From the cell containing the given text, extract its center point as [x, y] coordinate. 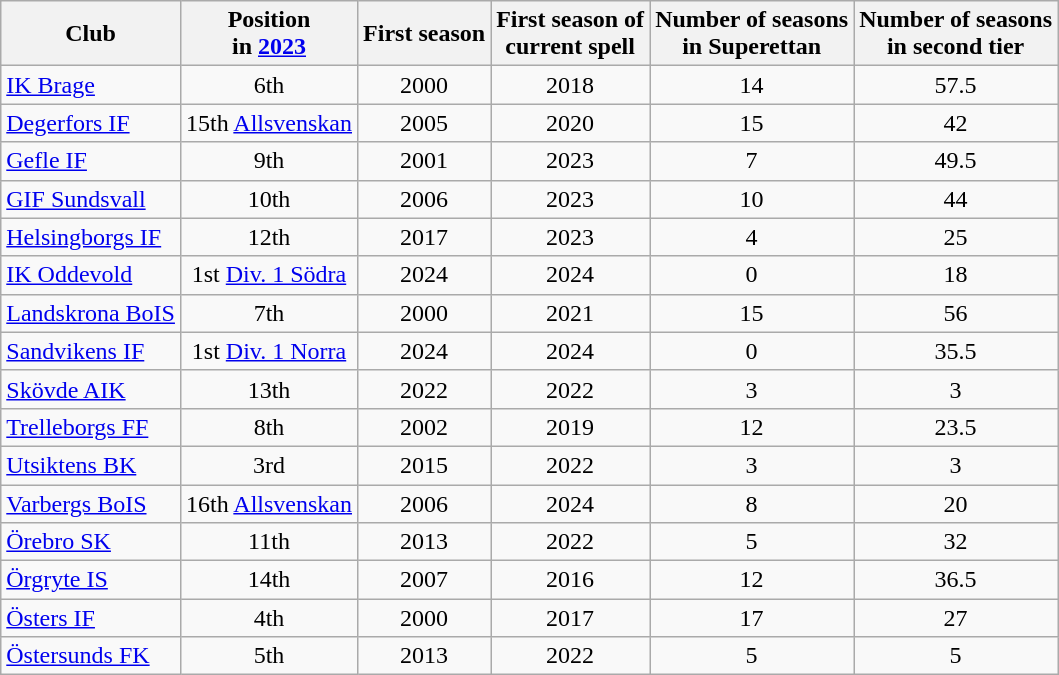
Positionin 2023 [268, 34]
18 [956, 275]
Örebro SK [91, 542]
Örgryte IS [91, 580]
11th [268, 542]
Gefle IF [91, 161]
17 [752, 618]
1st Div. 1 Norra [268, 351]
Sandvikens IF [91, 351]
Landskrona BoIS [91, 313]
10th [268, 199]
Varbergs BoIS [91, 503]
IK Oddevold [91, 275]
2020 [570, 123]
13th [268, 389]
14th [268, 580]
9th [268, 161]
15th Allsvenskan [268, 123]
8th [268, 427]
27 [956, 618]
42 [956, 123]
2016 [570, 580]
Degerfors IF [91, 123]
First season ofcurrent spell [570, 34]
2001 [424, 161]
Trelleborgs FF [91, 427]
Skövde AIK [91, 389]
1st Div. 1 Södra [268, 275]
49.5 [956, 161]
12th [268, 237]
2019 [570, 427]
Östers IF [91, 618]
Utsiktens BK [91, 465]
2018 [570, 85]
5th [268, 656]
10 [752, 199]
16th Allsvenskan [268, 503]
Club [91, 34]
First season [424, 34]
35.5 [956, 351]
2005 [424, 123]
2007 [424, 580]
36.5 [956, 580]
14 [752, 85]
2015 [424, 465]
32 [956, 542]
Number of seasonsin Superettan [752, 34]
4th [268, 618]
2002 [424, 427]
57.5 [956, 85]
4 [752, 237]
GIF Sundsvall [91, 199]
44 [956, 199]
Number of seasonsin second tier [956, 34]
2021 [570, 313]
8 [752, 503]
7 [752, 161]
Östersunds FK [91, 656]
56 [956, 313]
Helsingborgs IF [91, 237]
IK Brage [91, 85]
23.5 [956, 427]
25 [956, 237]
3rd [268, 465]
7th [268, 313]
20 [956, 503]
6th [268, 85]
